Search for the cell housing the specified text and yield its [X, Y] center coordinate. 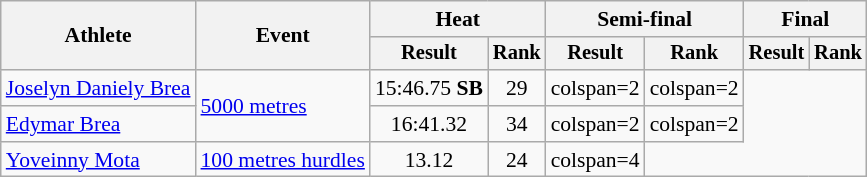
Athlete [98, 36]
16:41.32 [429, 124]
Event [283, 36]
15:46.75 SB [429, 88]
Edymar Brea [98, 124]
34 [517, 124]
Semi-final [645, 19]
5000 metres [283, 106]
Final [806, 19]
29 [517, 88]
Heat [458, 19]
Joselyn Daniely Brea [98, 88]
